Search for the cell housing the specified text and yield its (x, y) center coordinate. 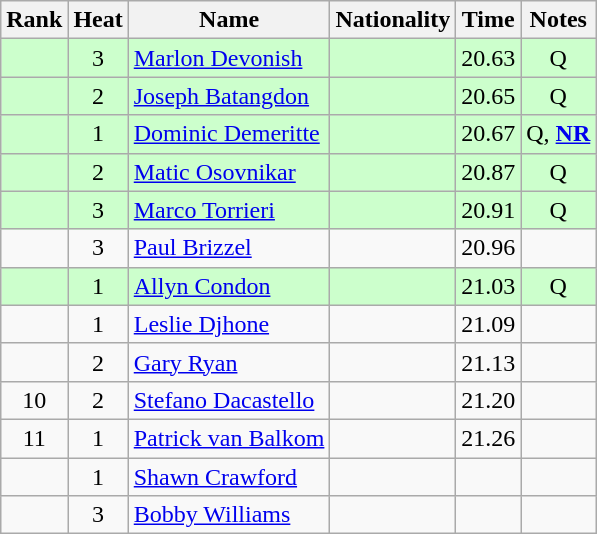
Marlon Devonish (229, 58)
21.20 (488, 400)
Marco Torrieri (229, 210)
20.63 (488, 58)
Bobby Williams (229, 515)
Heat (98, 20)
Gary Ryan (229, 362)
Matic Osovnikar (229, 172)
Joseph Batangdon (229, 96)
Patrick van Balkom (229, 438)
Stefano Dacastello (229, 400)
Name (229, 20)
Rank (34, 20)
20.91 (488, 210)
Shawn Crawford (229, 477)
20.65 (488, 96)
21.13 (488, 362)
Leslie Djhone (229, 324)
21.03 (488, 286)
20.87 (488, 172)
Notes (558, 20)
Dominic Demeritte (229, 134)
Paul Brizzel (229, 248)
Allyn Condon (229, 286)
Nationality (393, 20)
21.09 (488, 324)
Time (488, 20)
20.67 (488, 134)
11 (34, 438)
Q, NR (558, 134)
20.96 (488, 248)
21.26 (488, 438)
10 (34, 400)
